Provide the [x, y] coordinate of the cell's center where the given text is located.  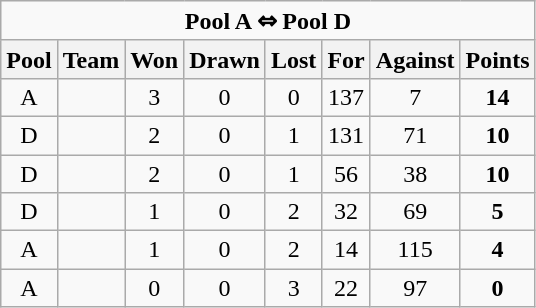
97 [415, 288]
4 [498, 250]
22 [346, 288]
Points [498, 59]
Won [154, 59]
69 [415, 212]
71 [415, 135]
32 [346, 212]
5 [498, 212]
For [346, 59]
Pool [29, 59]
131 [346, 135]
Against [415, 59]
115 [415, 250]
38 [415, 173]
Lost [293, 59]
Drawn [225, 59]
Pool A ⇔ Pool D [268, 21]
Team [91, 59]
56 [346, 173]
7 [415, 97]
137 [346, 97]
